Search for the cell housing the specified text and yield its (x, y) center coordinate. 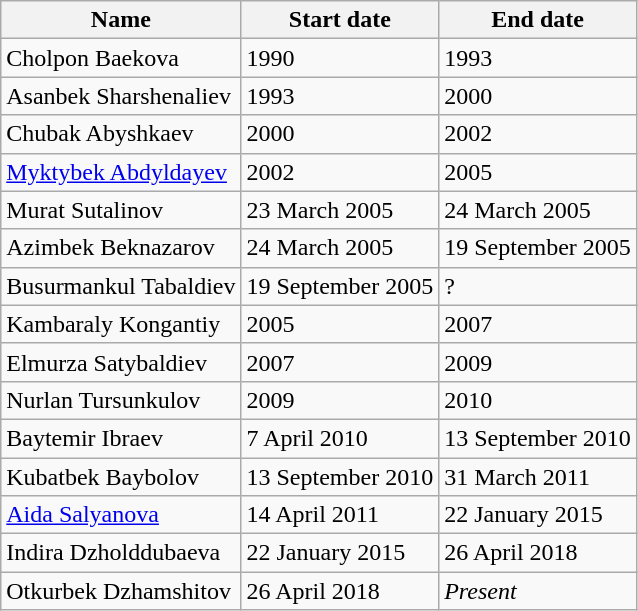
Kubatbek Baybolov (121, 477)
? (538, 286)
2010 (538, 400)
Busurmankul Tabaldiev (121, 286)
Baytemir Ibraev (121, 438)
Otkurbek Dzhamshitov (121, 591)
Name (121, 20)
23 March 2005 (340, 210)
Kambaraly Kongantiy (121, 324)
Aida Salyanova (121, 515)
Murat Sutalinov (121, 210)
Chubak Abyshkaev (121, 134)
Elmurza Satybaldiev (121, 362)
Present (538, 591)
14 April 2011 (340, 515)
7 April 2010 (340, 438)
End date (538, 20)
31 March 2011 (538, 477)
Start date (340, 20)
Azimbek Beknazarov (121, 248)
Indira Dzholddubaeva (121, 553)
Myktybek Abdyldayev (121, 172)
Cholpon Baekova (121, 58)
1990 (340, 58)
Asanbek Sharshenaliev (121, 96)
Nurlan Tursunkulov (121, 400)
